Return the (X, Y) coordinate for the center point of the cell that contains the specified text.  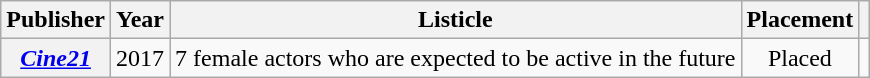
7 female actors who are expected to be active in the future (456, 58)
Placement (800, 20)
Placed (800, 58)
Publisher (56, 20)
2017 (140, 58)
Listicle (456, 20)
Cine21 (56, 58)
Year (140, 20)
